For the text-containing cell, return its midpoint in [X, Y] coordinate format. 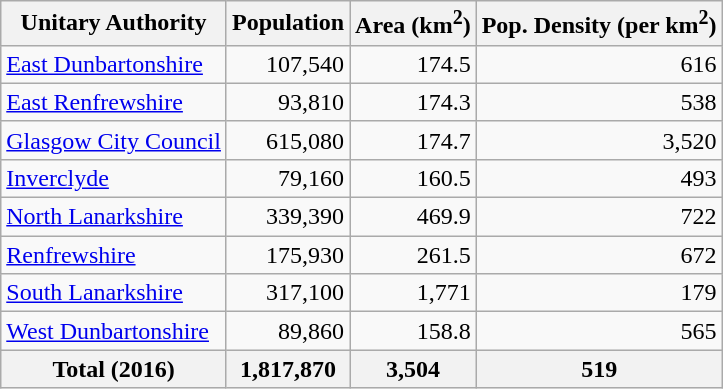
174.7 [414, 140]
616 [599, 64]
Pop. Density (per km2) [599, 24]
3,504 [414, 369]
1,817,870 [288, 369]
Unitary Authority [114, 24]
339,390 [288, 217]
East Renfrewshire [114, 102]
93,810 [288, 102]
North Lanarkshire [114, 217]
79,160 [288, 178]
672 [599, 255]
615,080 [288, 140]
3,520 [599, 140]
179 [599, 293]
519 [599, 369]
Area (km2) [414, 24]
Glasgow City Council [114, 140]
Renfrewshire [114, 255]
317,100 [288, 293]
West Dunbartonshire [114, 331]
469.9 [414, 217]
158.8 [414, 331]
89,860 [288, 331]
174.3 [414, 102]
175,930 [288, 255]
565 [599, 331]
East Dunbartonshire [114, 64]
107,540 [288, 64]
1,771 [414, 293]
261.5 [414, 255]
174.5 [414, 64]
538 [599, 102]
South Lanarkshire [114, 293]
722 [599, 217]
Total (2016) [114, 369]
Population [288, 24]
Inverclyde [114, 178]
493 [599, 178]
160.5 [414, 178]
